Find where the given text appears and provide that cell's center as (X, Y) coordinate. 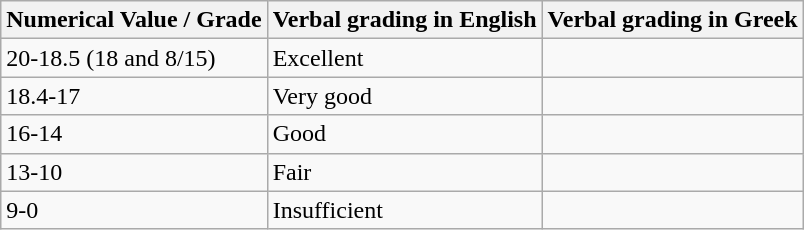
Excellent (404, 58)
Fair (404, 172)
Very good (404, 96)
Numerical Value / Grade (134, 20)
18.4-17 (134, 96)
13-10 (134, 172)
Verbal grading in English (404, 20)
16-14 (134, 134)
9-0 (134, 210)
Good (404, 134)
Verbal grading in Greek (672, 20)
Insufficient (404, 210)
20-18.5 (18 and 8/15) (134, 58)
